Return [x, y] of the center of cell containing provided text 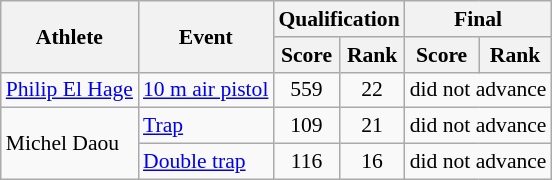
10 m air pistol [206, 90]
Double trap [206, 162]
Event [206, 36]
Philip El Hage [70, 90]
Qualification [338, 19]
16 [372, 162]
Trap [206, 126]
Athlete [70, 36]
559 [306, 90]
Michel Daou [70, 144]
22 [372, 90]
21 [372, 126]
109 [306, 126]
116 [306, 162]
Final [478, 19]
